For the text-containing cell, return its midpoint in [X, Y] coordinate format. 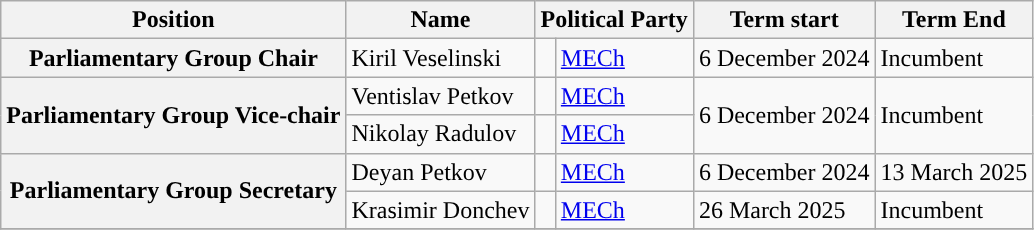
13 March 2025 [954, 172]
Krasimir Donchev [440, 210]
Name [440, 20]
Parliamentary Group Vice-chair [174, 115]
Term start [784, 20]
Nikolay Radulov [440, 134]
Parliamentary Group Chair [174, 58]
26 March 2025 [784, 210]
Parliamentary Group Secretary [174, 191]
Political Party [614, 20]
Kiril Veselinski [440, 58]
Term End [954, 20]
Position [174, 20]
Deyan Petkov [440, 172]
Ventislav Petkov [440, 96]
